Return [X, Y] of the center of cell containing provided text 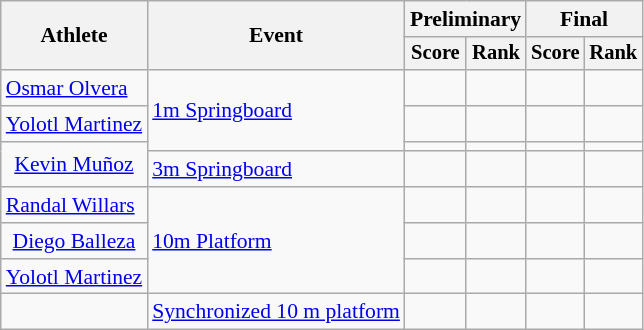
Randal Willars [74, 205]
Kevin Muñoz [74, 165]
Athlete [74, 36]
10m Platform [276, 240]
3m Springboard [276, 170]
Synchronized 10 m platform [276, 312]
Preliminary [466, 19]
1m Springboard [276, 110]
Diego Balleza [74, 241]
Osmar Olvera [74, 88]
Final [584, 19]
Event [276, 36]
